For the text-containing cell, return its midpoint in (X, Y) coordinate format. 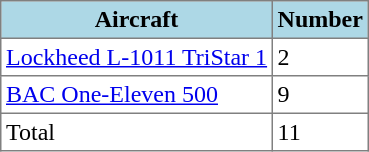
Lockheed L-1011 TriStar 1 (137, 57)
Total (137, 132)
Number (320, 20)
2 (320, 57)
11 (320, 132)
9 (320, 95)
BAC One-Eleven 500 (137, 95)
Aircraft (137, 20)
